Find where the given text appears and provide that cell's center as (X, Y) coordinate. 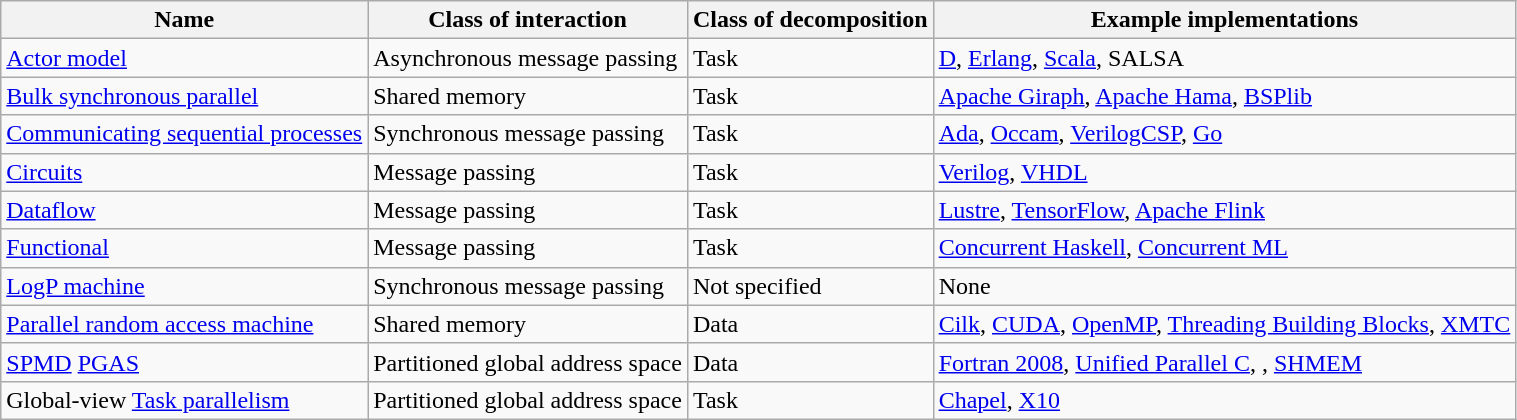
Concurrent Haskell, Concurrent ML (1224, 248)
Functional (184, 248)
LogP machine (184, 286)
Actor model (184, 58)
Class of decomposition (810, 20)
Lustre, TensorFlow, Apache Flink (1224, 210)
Name (184, 20)
Dataflow (184, 210)
Chapel, X10 (1224, 400)
Not specified (810, 286)
Class of interaction (528, 20)
SPMD PGAS (184, 362)
Verilog, VHDL (1224, 172)
Fortran 2008, Unified Parallel C, , SHMEM (1224, 362)
Circuits (184, 172)
Cilk, CUDA, OpenMP, Threading Building Blocks, XMTC (1224, 324)
Communicating sequential processes (184, 134)
Apache Giraph, Apache Hama, BSPlib (1224, 96)
D, Erlang, Scala, SALSA (1224, 58)
None (1224, 286)
Bulk synchronous parallel (184, 96)
Asynchronous message passing (528, 58)
Parallel random access machine (184, 324)
Example implementations (1224, 20)
Ada, Occam, VerilogCSP, Go (1224, 134)
Global-view Task parallelism (184, 400)
